Search for the cell housing the specified text and yield its [x, y] center coordinate. 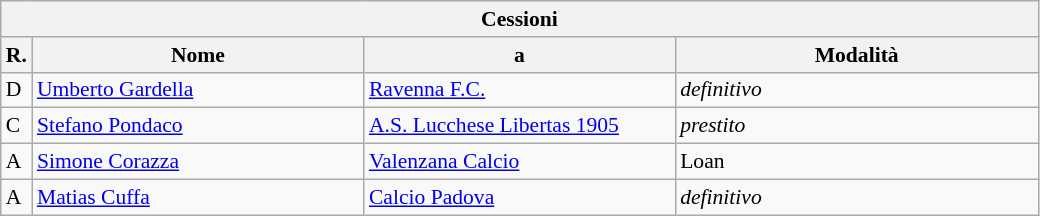
a [520, 55]
Loan [856, 162]
Ravenna F.C. [520, 90]
R. [16, 55]
Nome [198, 55]
C [16, 126]
D [16, 90]
Stefano Pondaco [198, 126]
Modalità [856, 55]
A.S. Lucchese Libertas 1905 [520, 126]
Simone Corazza [198, 162]
Calcio Padova [520, 197]
Matias Cuffa [198, 197]
Cessioni [520, 19]
prestito [856, 126]
Umberto Gardella [198, 90]
Valenzana Calcio [520, 162]
